Return (X, Y) of the center of cell containing provided text 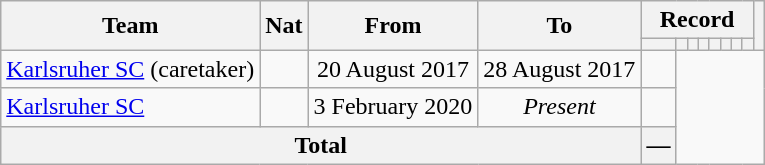
Team (130, 26)
Total (321, 145)
28 August 2017 (560, 69)
From (393, 26)
Karlsruher SC (130, 107)
Record (697, 20)
Present (560, 107)
— (658, 145)
3 February 2020 (393, 107)
Karlsruher SC (caretaker) (130, 69)
Nat (284, 26)
20 August 2017 (393, 69)
To (560, 26)
